Return (x, y) of the center of cell containing provided text 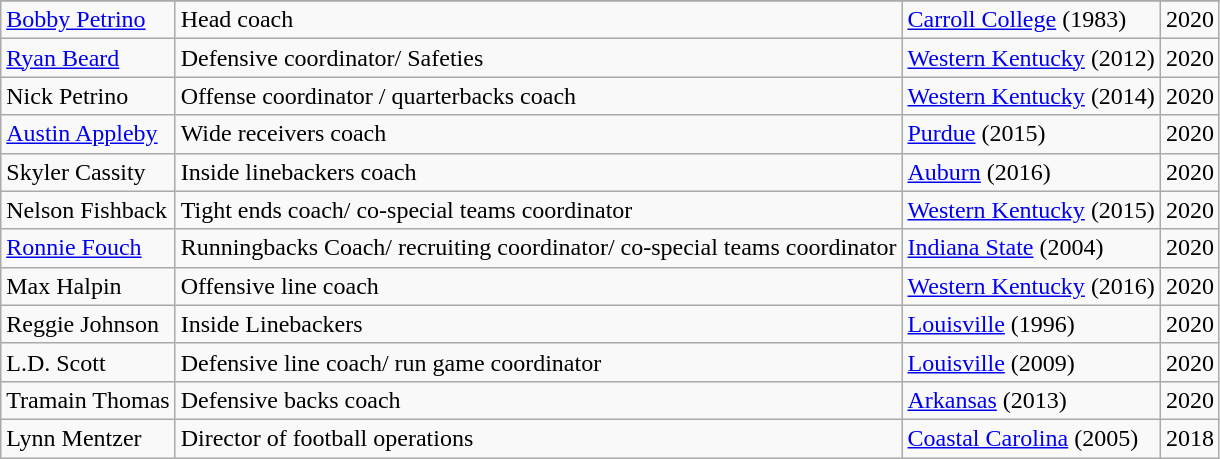
Western Kentucky (2012) (1031, 58)
Tramain Thomas (88, 400)
L.D. Scott (88, 362)
Ryan Beard (88, 58)
Runningbacks Coach/ recruiting coordinator/ co-special teams coordinator (538, 248)
Reggie Johnson (88, 324)
Inside linebackers coach (538, 172)
Defensive backs coach (538, 400)
Ronnie Fouch (88, 248)
Skyler Cassity (88, 172)
Bobby Petrino (88, 20)
Carroll College (1983) (1031, 20)
2018 (1190, 438)
Director of football operations (538, 438)
Defensive coordinator/ Safeties (538, 58)
Louisville (2009) (1031, 362)
Head coach (538, 20)
Auburn (2016) (1031, 172)
Western Kentucky (2014) (1031, 96)
Nelson Fishback (88, 210)
Offense coordinator / quarterbacks coach (538, 96)
Tight ends coach/ co-special teams coordinator (538, 210)
Coastal Carolina (2005) (1031, 438)
Purdue (2015) (1031, 134)
Lynn Mentzer (88, 438)
Max Halpin (88, 286)
Wide receivers coach (538, 134)
Louisville (1996) (1031, 324)
Indiana State (2004) (1031, 248)
Austin Appleby (88, 134)
Nick Petrino (88, 96)
Defensive line coach/ run game coordinator (538, 362)
Western Kentucky (2015) (1031, 210)
Western Kentucky (2016) (1031, 286)
Inside Linebackers (538, 324)
Arkansas (2013) (1031, 400)
Offensive line coach (538, 286)
